Pinpoint the cell where the given text exists, returning its (X, Y) midpoint coordinate. 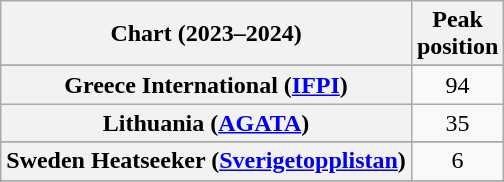
94 (457, 85)
Peak position (457, 34)
Chart (2023–2024) (206, 34)
35 (457, 123)
Greece International (IFPI) (206, 85)
Sweden Heatseeker (Sverigetopplistan) (206, 161)
Lithuania (AGATA) (206, 123)
6 (457, 161)
